Provide the (x, y) coordinate of the cell's center where the given text is located.  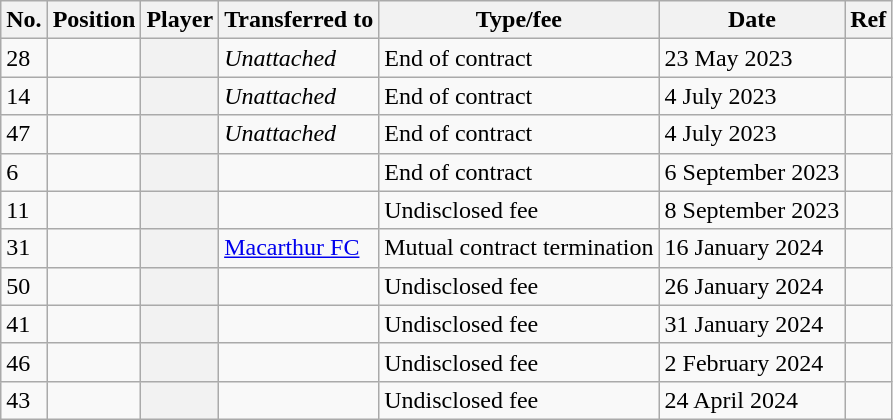
Mutual contract termination (519, 248)
31 January 2024 (752, 324)
11 (24, 210)
Player (180, 20)
26 January 2024 (752, 286)
Macarthur FC (299, 248)
24 April 2024 (752, 400)
41 (24, 324)
Transferred to (299, 20)
Ref (868, 20)
28 (24, 58)
43 (24, 400)
6 September 2023 (752, 172)
16 January 2024 (752, 248)
14 (24, 96)
Position (94, 20)
31 (24, 248)
2 February 2024 (752, 362)
50 (24, 286)
No. (24, 20)
6 (24, 172)
Type/fee (519, 20)
46 (24, 362)
8 September 2023 (752, 210)
23 May 2023 (752, 58)
Date (752, 20)
47 (24, 134)
